Output the (X, Y) coordinate of the center of the cell containing the given text.  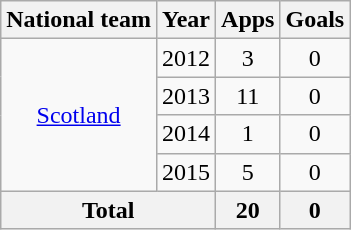
20 (248, 210)
1 (248, 134)
2013 (186, 96)
11 (248, 96)
Total (108, 210)
Scotland (79, 115)
National team (79, 20)
Apps (248, 20)
2014 (186, 134)
Goals (315, 20)
5 (248, 172)
2015 (186, 172)
Year (186, 20)
3 (248, 58)
2012 (186, 58)
